Pinpoint the cell where the given text exists, returning its [x, y] midpoint coordinate. 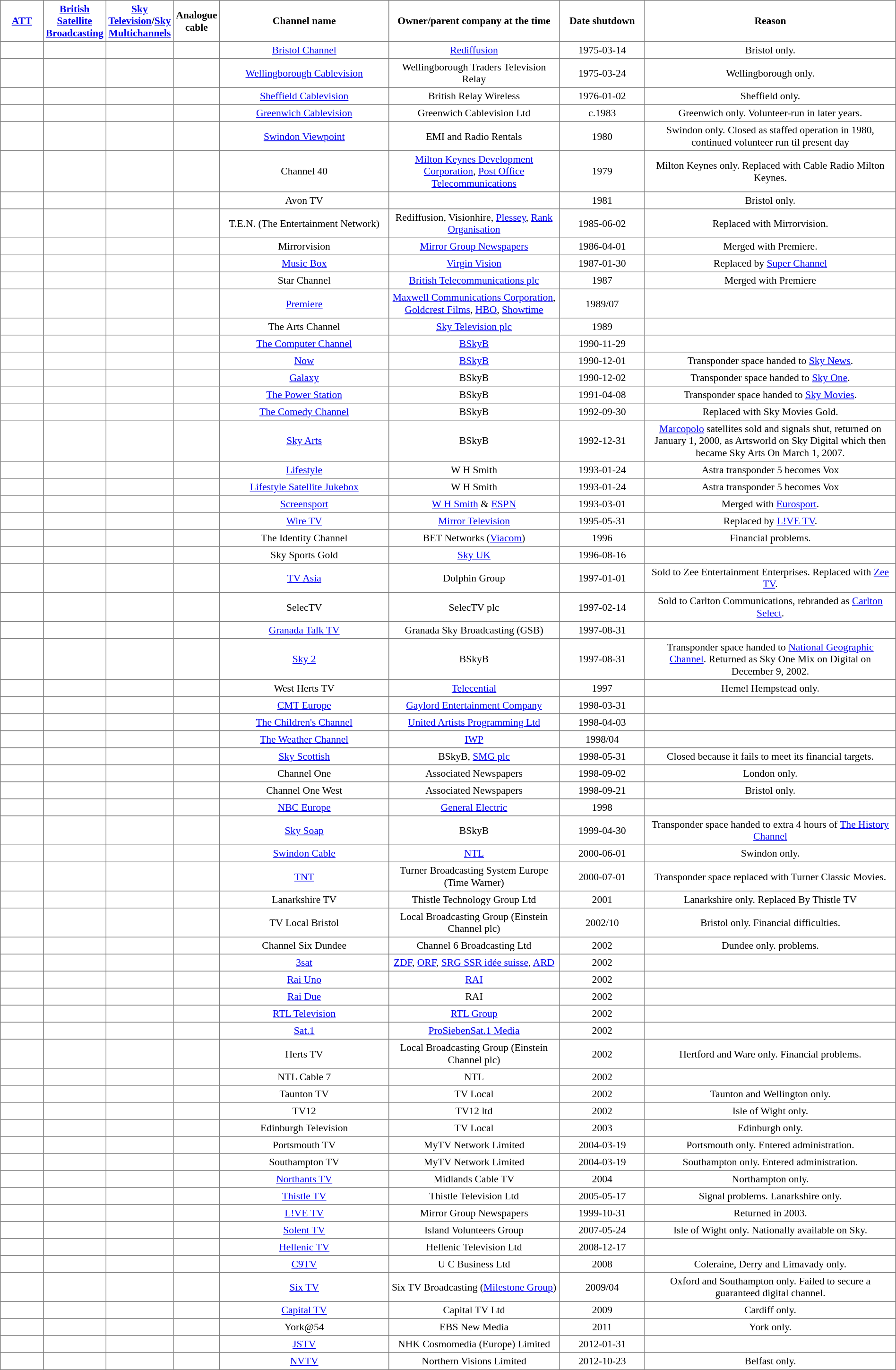
1996 [602, 538]
Edinburgh Television [304, 1128]
1998 [602, 807]
Replaced with Mirrorvision. [770, 224]
Sky Television/Sky Multichannels [140, 21]
2001 [602, 900]
1990-12-01 [602, 361]
JSTV [304, 1344]
ProSiebenSat.1 Media [474, 1031]
Lanarkshire TV [304, 900]
British Telecommunications plc [474, 280]
1981 [602, 200]
Transponder space handed to extra 4 hours of The History Channel [770, 831]
TNT [304, 876]
Sold to Zee Entertainment Enterprises. Replaced with Zee TV. [770, 578]
1985-06-02 [602, 224]
Dundee only. problems. [770, 945]
Swindon only. [770, 853]
2002/10 [602, 923]
Lanarkshire only. Replaced By Thistle TV [770, 900]
1992-12-31 [602, 441]
Southampton TV [304, 1162]
NTL Cable 7 [304, 1077]
Wellingborough Traders Television Relay [474, 73]
Hellenic TV [304, 1247]
1986-04-01 [602, 246]
2003 [602, 1128]
British Relay Wireless [474, 96]
1980 [602, 136]
Sheffield only. [770, 96]
1998-03-31 [602, 705]
British Satellite Broadcasting [75, 21]
1997-01-01 [602, 578]
2011 [602, 1327]
Taunton TV [304, 1094]
1998-05-31 [602, 756]
2008-12-17 [602, 1247]
Hellenic Television Ltd [474, 1247]
1997 [602, 688]
1989 [602, 327]
Signal problems. Lanarkshire only. [770, 1196]
EMI and Radio Rentals [474, 136]
Replaced by L!VE TV. [770, 521]
1975-03-14 [602, 50]
The Computer Channel [304, 344]
Capital TV Ltd [474, 1310]
Wellingborough only. [770, 73]
Channel 6 Broadcasting Ltd [474, 945]
1999-04-30 [602, 831]
IWP [474, 739]
Premiere [304, 303]
Greenwich Cablevision [304, 113]
1987 [602, 280]
C9TV [304, 1264]
Rai Due [304, 997]
Sky Television plc [474, 327]
Transponder space handed to Sky Movies. [770, 395]
ZDF, ORF, SRG SSR idée suisse, ARD [474, 962]
ATT [22, 21]
Sky 2 [304, 659]
2004 [602, 1179]
Replaced by Super Channel [770, 263]
2000-07-01 [602, 876]
Closed because it fails to meet its financial targets. [770, 756]
U C Business Ltd [474, 1264]
2007-05-24 [602, 1230]
1992-09-30 [602, 412]
Merged with Premiere. [770, 246]
Thistle Television Ltd [474, 1196]
Swindon Viewpoint [304, 136]
Greenwich Cablevision Ltd [474, 113]
Channel One West [304, 790]
Northern Visions Limited [474, 1361]
TV12 [304, 1111]
Belfast only. [770, 1361]
Gaylord Entertainment Company [474, 705]
Island Volunteers Group [474, 1230]
Bristol only. Financial difficulties. [770, 923]
The Children's Channel [304, 722]
Transponder space handed to National Geographic Channel. Returned as Sky One Mix on Digital on December 9, 2002. [770, 659]
SelecTV [304, 607]
T.E.N. (The Entertainment Network) [304, 224]
Bristol Channel [304, 50]
Channel Six Dundee [304, 945]
Maxwell Communications Corporation, Goldcrest Films, HBO, Showtime [474, 303]
EBS New Media [474, 1327]
TV Local Bristol [304, 923]
RTL Television [304, 1014]
Mirrorvision [304, 246]
1991-04-08 [602, 395]
Oxford and Southampton only. Failed to secure a guaranteed digital channel. [770, 1287]
1990-12-02 [602, 378]
Marcopolo satellites sold and signals shut, returned on January 1, 2000, as Artsworld on Sky Digital which then became Sky Arts On March 1, 2007. [770, 441]
Hertford and Ware only. Financial problems. [770, 1054]
Herts TV [304, 1054]
Wire TV [304, 521]
Analogue cable [197, 21]
Returned in 2003. [770, 1213]
NBC Europe [304, 807]
Northampton only. [770, 1179]
Merged with Premiere [770, 280]
Northants TV [304, 1179]
1989/07 [602, 303]
The Power Station [304, 395]
Sky UK [474, 555]
Swindon only. Closed as staffed operation in 1980, continued volunteer run til present day [770, 136]
1998-09-21 [602, 790]
Telecential [474, 688]
Granada Sky Broadcasting (GSB) [474, 630]
Sky Scottish [304, 756]
Transponder space handed to Sky One. [770, 378]
Dolphin Group [474, 578]
General Electric [474, 807]
Sky Sports Gold [304, 555]
TV12 ltd [474, 1111]
2012-10-23 [602, 1361]
2009 [602, 1310]
Sold to Carlton Communications, rebranded as Carlton Select. [770, 607]
Date shutdown [602, 21]
W H Smith & ESPN [474, 504]
c.1983 [602, 113]
RTL Group [474, 1014]
NHK Cosmomedia (Europe) Limited [474, 1344]
The Comedy Channel [304, 412]
Turner Broadcasting System Europe (Time Warner) [474, 876]
Reason [770, 21]
1993-03-01 [602, 504]
Rai Uno [304, 980]
Sat.1 [304, 1031]
Coleraine, Derry and Limavady only. [770, 1264]
Galaxy [304, 378]
Mirror Television [474, 521]
1995-05-31 [602, 521]
Channel name [304, 21]
London only. [770, 773]
Star Channel [304, 280]
Granada Talk TV [304, 630]
Portsmouth TV [304, 1145]
York only. [770, 1327]
NVTV [304, 1361]
1987-01-30 [602, 263]
2000-06-01 [602, 853]
Capital TV [304, 1310]
2008 [602, 1264]
West Herts TV [304, 688]
Cardiff only. [770, 1310]
Sky Arts [304, 441]
Virgin Vision [474, 263]
The Weather Channel [304, 739]
Now [304, 361]
The Arts Channel [304, 327]
Owner/parent company at the time [474, 21]
1998-04-03 [602, 722]
Hemel Hempstead only. [770, 688]
Lifestyle Satellite Jukebox [304, 487]
Financial problems. [770, 538]
Transponder space replaced with Turner Classic Movies. [770, 876]
York@54 [304, 1327]
Merged with Eurosport. [770, 504]
Portsmouth only. Entered administration. [770, 1145]
Solent TV [304, 1230]
1979 [602, 171]
Six TV Broadcasting (Milestone Group) [474, 1287]
2012-01-31 [602, 1344]
1976-01-02 [602, 96]
Greenwich only. Volunteer-run in later years. [770, 113]
Wellingborough Cablevision [304, 73]
Milton Keynes Development Corporation, Post Office Telecommunications [474, 171]
1975-03-24 [602, 73]
BSkyB, SMG plc [474, 756]
1998/04 [602, 739]
Southampton only. Entered administration. [770, 1162]
Lifestyle [304, 470]
L!VE TV [304, 1213]
SelecTV plc [474, 607]
1998-09-02 [602, 773]
Transponder space handed to Sky News. [770, 361]
United Artists Programming Ltd [474, 722]
Thistle TV [304, 1196]
Screensport [304, 504]
1997-02-14 [602, 607]
BET Networks (Viacom) [474, 538]
Replaced with Sky Movies Gold. [770, 412]
2005-05-17 [602, 1196]
Channel One [304, 773]
Edinburgh only. [770, 1128]
Thistle Technology Group Ltd [474, 900]
3sat [304, 962]
Isle of Wight only. [770, 1111]
Rediffusion [474, 50]
Six TV [304, 1287]
Isle of Wight only. Nationally available on Sky. [770, 1230]
1996-08-16 [602, 555]
Sky Soap [304, 831]
Milton Keynes only. Replaced with Cable Radio Milton Keynes. [770, 171]
Midlands Cable TV [474, 1179]
2009/04 [602, 1287]
Rediffusion, Visionhire, Plessey, Rank Organisation [474, 224]
Taunton and Wellington only. [770, 1094]
Sheffield Cablevision [304, 96]
1999-10-31 [602, 1213]
TV Asia [304, 578]
Avon TV [304, 200]
CMT Europe [304, 705]
Music Box [304, 263]
1990-11-29 [602, 344]
Channel 40 [304, 171]
Swindon Cable [304, 853]
The Identity Channel [304, 538]
